Extract the [x, y] coordinate from the center of the cell holding the provided text.  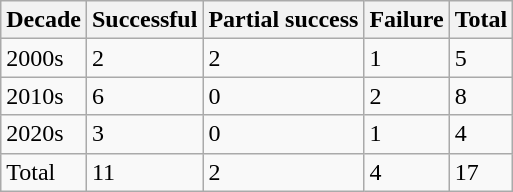
17 [481, 172]
Decade [44, 20]
8 [481, 96]
5 [481, 58]
6 [144, 96]
Partial success [284, 20]
2020s [44, 134]
Failure [406, 20]
3 [144, 134]
2010s [44, 96]
Successful [144, 20]
11 [144, 172]
2000s [44, 58]
